Pinpoint the cell where the given text exists, returning its (x, y) midpoint coordinate. 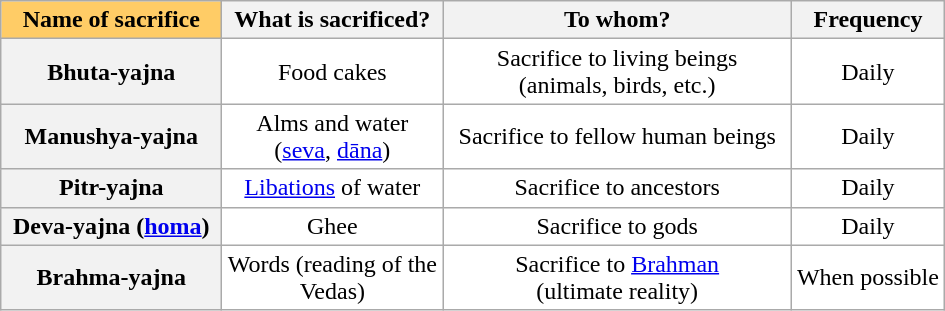
Sacrifice to living beings(animals, birds, etc.) (618, 72)
Food cakes (332, 72)
Sacrifice to gods (618, 226)
Alms and water(seva, dāna) (332, 136)
Ghee (332, 226)
Deva-yajna (homa) (112, 226)
Sacrifice to Brahman(ultimate reality) (618, 278)
Sacrifice to ancestors (618, 188)
Frequency (868, 20)
To whom? (618, 20)
Libations of water (332, 188)
Sacrifice to fellow human beings (618, 136)
Bhuta-yajna (112, 72)
Manushya-yajna (112, 136)
Brahma-yajna (112, 278)
What is sacrificed? (332, 20)
Words (reading of the Vedas) (332, 278)
When possible (868, 278)
Name of sacrifice (112, 20)
Pitr-yajna (112, 188)
